Output the [X, Y] coordinate of the center of the cell containing the given text.  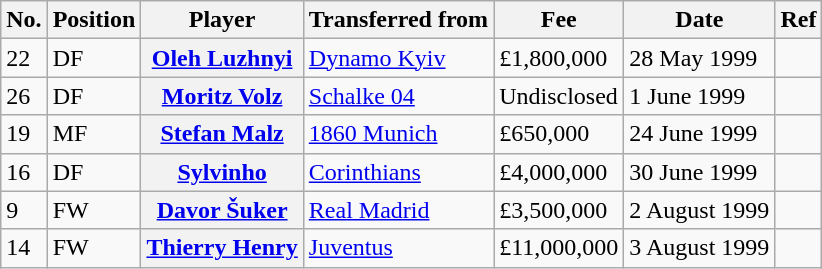
28 May 1999 [700, 58]
£650,000 [559, 134]
Stefan Malz [222, 134]
16 [24, 172]
Dynamo Kyiv [398, 58]
1860 Munich [398, 134]
Corinthians [398, 172]
22 [24, 58]
Position [94, 20]
30 June 1999 [700, 172]
9 [24, 210]
Davor Šuker [222, 210]
2 August 1999 [700, 210]
Schalke 04 [398, 96]
No. [24, 20]
3 August 1999 [700, 248]
£3,500,000 [559, 210]
1 June 1999 [700, 96]
Sylvinho [222, 172]
19 [24, 134]
Transferred from [398, 20]
£1,800,000 [559, 58]
Oleh Luzhnyi [222, 58]
Undisclosed [559, 96]
Juventus [398, 248]
Player [222, 20]
Moritz Volz [222, 96]
£4,000,000 [559, 172]
26 [24, 96]
£11,000,000 [559, 248]
14 [24, 248]
Fee [559, 20]
Real Madrid [398, 210]
24 June 1999 [700, 134]
MF [94, 134]
Date [700, 20]
Thierry Henry [222, 248]
Ref [798, 20]
